Capture the cell that displays the provided text and extract its (X, Y) central coordinate. 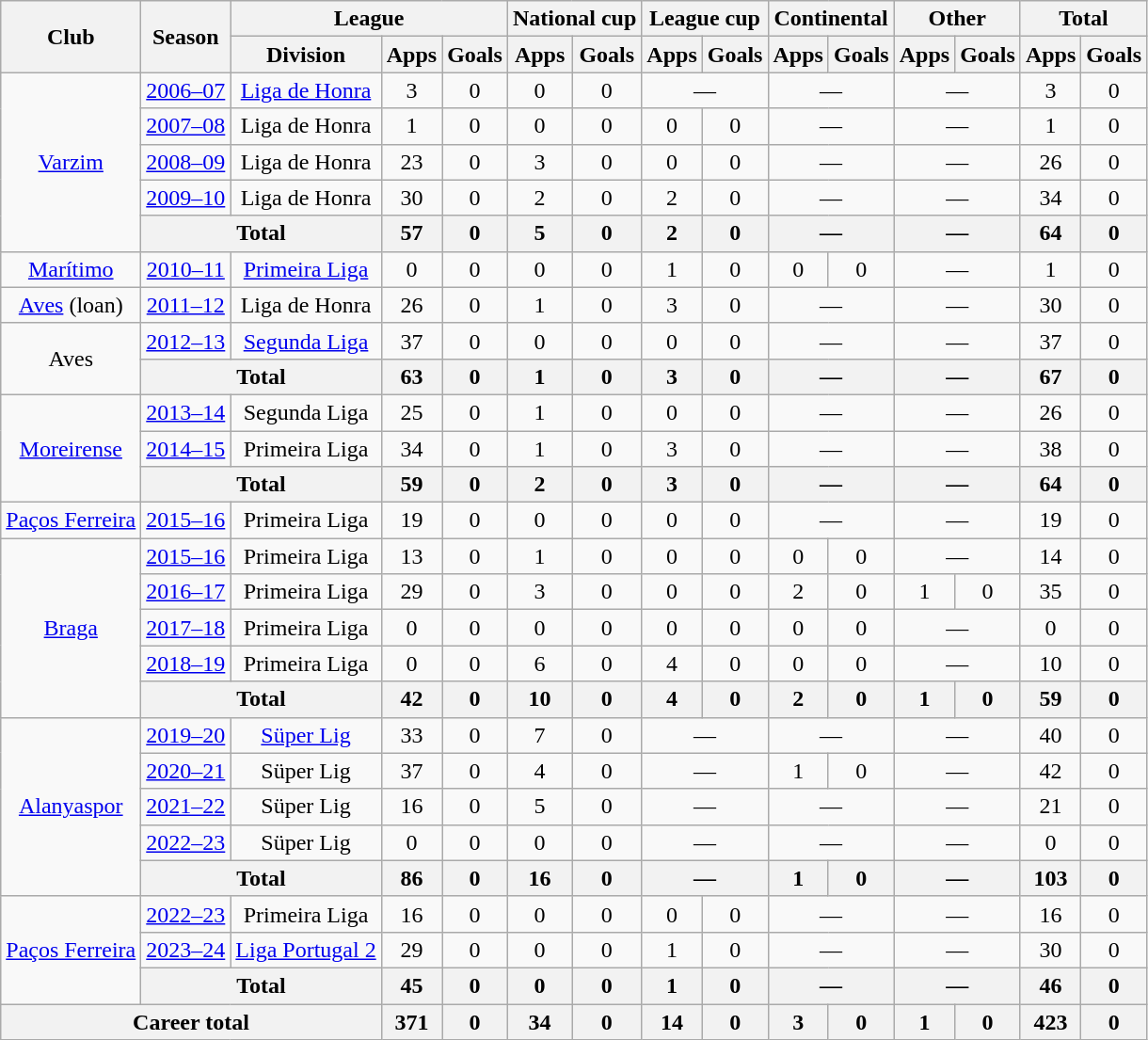
League (369, 19)
40 (1050, 735)
6 (539, 664)
2017–18 (186, 628)
Club (72, 37)
103 (1050, 878)
2014–15 (186, 449)
13 (411, 556)
Aves (72, 359)
Moreirense (72, 448)
21 (1050, 807)
33 (411, 735)
45 (411, 985)
2012–13 (186, 341)
Other (957, 19)
67 (1050, 376)
423 (1050, 1021)
Alanyaspor (72, 807)
2009–10 (186, 198)
National cup (574, 19)
2013–14 (186, 412)
63 (411, 376)
Continental (831, 19)
35 (1050, 592)
23 (411, 162)
Season (186, 37)
2010–11 (186, 269)
25 (411, 412)
2020–21 (186, 771)
2023–24 (186, 950)
2016–17 (186, 592)
2007–08 (186, 126)
7 (539, 735)
2021–22 (186, 807)
Aves (loan) (72, 305)
Liga Portugal 2 (306, 950)
League cup (705, 19)
Division (306, 55)
371 (411, 1021)
2006–07 (186, 90)
Varzim (72, 162)
57 (411, 233)
Braga (72, 628)
2008–09 (186, 162)
2018–19 (186, 664)
2011–12 (186, 305)
86 (411, 878)
Marítimo (72, 269)
Career total (191, 1021)
38 (1050, 449)
2019–20 (186, 735)
46 (1050, 985)
